Scan for the cell matching the given text and deliver its [X, Y] coordinate at center. 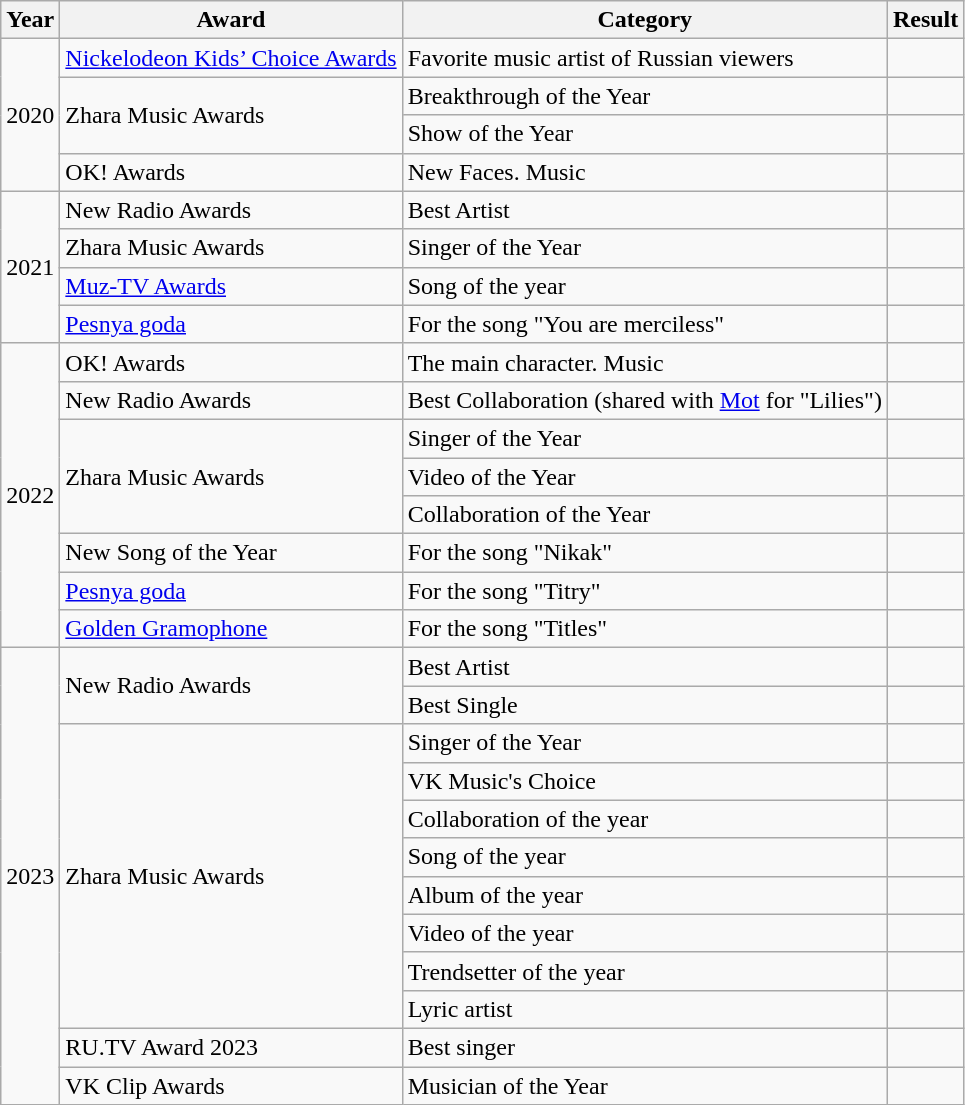
Breakthrough of the Year [644, 96]
For the song "Titles" [644, 629]
For the song "You are merciless" [644, 324]
2020 [30, 115]
Trendsetter of the year [644, 971]
Album of the year [644, 895]
Award [231, 20]
Collaboration of the year [644, 819]
Result [925, 20]
For the song "Nikak" [644, 553]
Best singer [644, 1047]
Musician of the Year [644, 1085]
Nickelodeon Kids’ Choice Awards [231, 58]
The main character. Music [644, 362]
Muz-TV Awards [231, 286]
2023 [30, 876]
Favorite music artist of Russian viewers [644, 58]
Category [644, 20]
Best Single [644, 705]
Video of the Year [644, 477]
VK Music's Choice [644, 781]
2022 [30, 495]
Lyric artist [644, 1009]
New Song of the Year [231, 553]
Show of the Year [644, 134]
Year [30, 20]
Best Collaboration (shared with Mot for "Lilies") [644, 400]
New Faces. Music [644, 172]
Video of the year [644, 933]
VK Clip Awards [231, 1085]
Golden Gramophone [231, 629]
Collaboration of the Year [644, 515]
2021 [30, 267]
RU.TV Award 2023 [231, 1047]
For the song "Titry" [644, 591]
